Return (X, Y) of the center of cell containing provided text 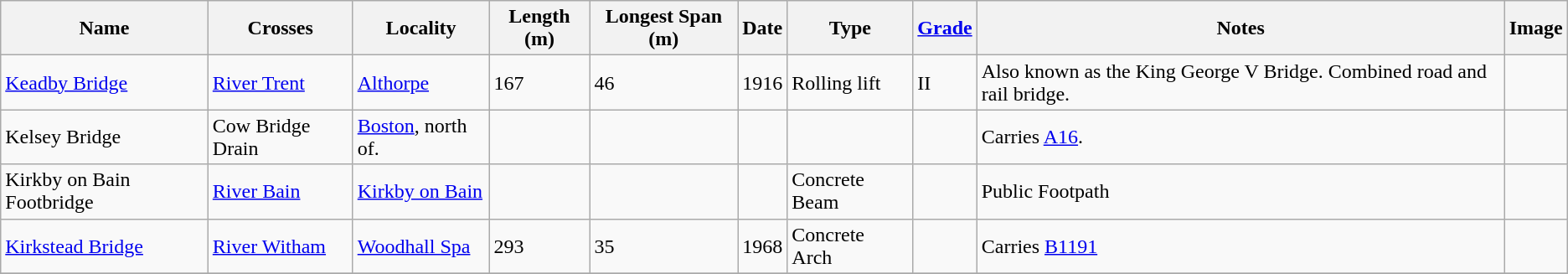
Kirkby on Bain Footbridge (105, 191)
167 (539, 82)
46 (663, 82)
II (945, 82)
Grade (945, 28)
35 (663, 246)
River Trent (280, 82)
River Witham (280, 246)
Concrete Arch (850, 246)
Althorpe (420, 82)
Woodhall Spa (420, 246)
1968 (762, 246)
Kirkstead Bridge (105, 246)
1916 (762, 82)
Kirkby on Bain (420, 191)
293 (539, 246)
Crosses (280, 28)
Name (105, 28)
Concrete Beam (850, 191)
Locality (420, 28)
Image (1536, 28)
Type (850, 28)
Carries A16. (1240, 137)
Carries B1191 (1240, 246)
Boston, north of. (420, 137)
Rolling lift (850, 82)
Kelsey Bridge (105, 137)
River Bain (280, 191)
Date (762, 28)
Also known as the King George V Bridge. Combined road and rail bridge. (1240, 82)
Notes (1240, 28)
Keadby Bridge (105, 82)
Length (m) (539, 28)
Longest Span (m) (663, 28)
Cow Bridge Drain (280, 137)
Public Footpath (1240, 191)
